Provide the [x, y] coordinate of the cell's center where the given text is located.  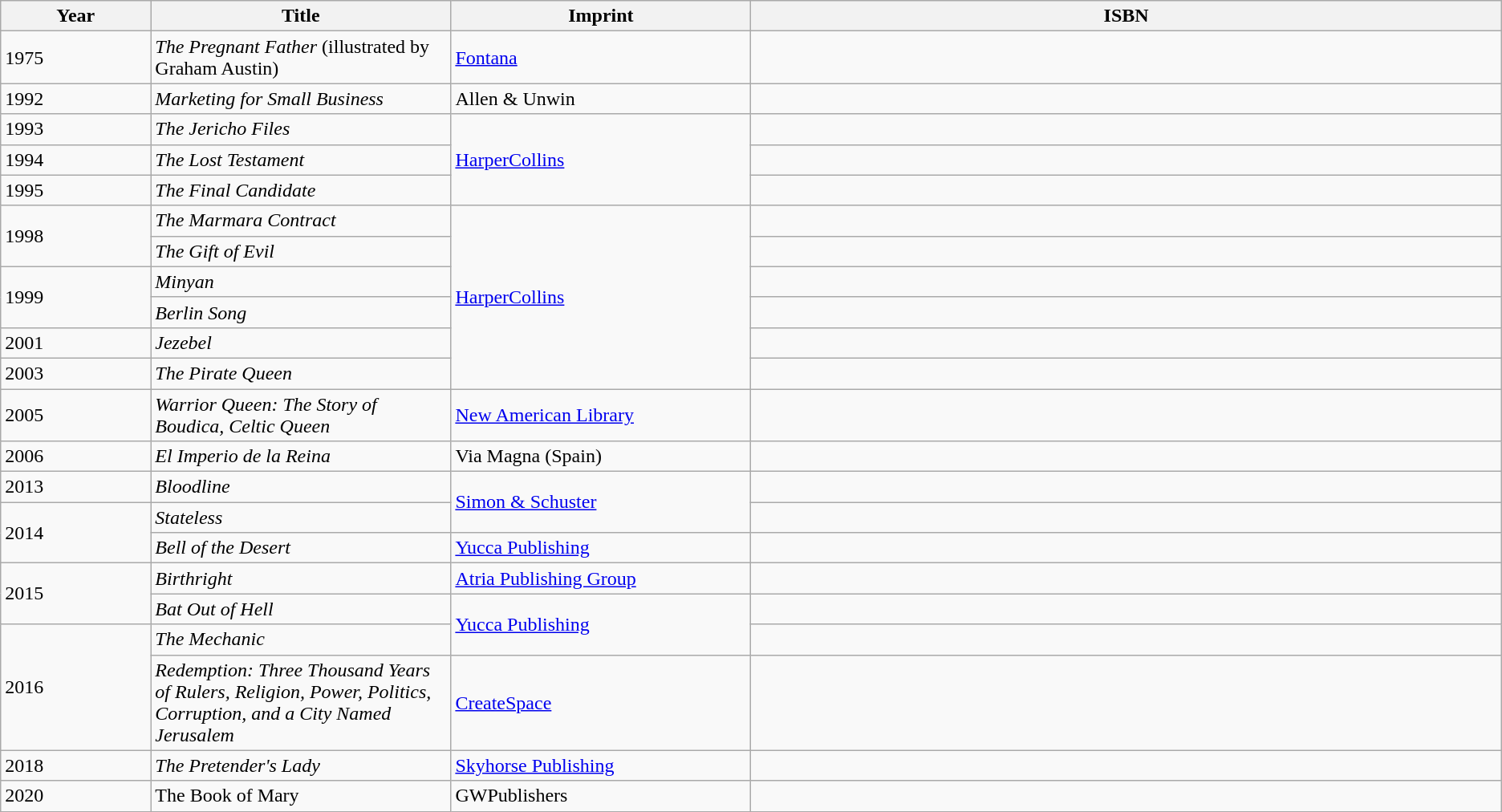
Birthright [301, 579]
Allen & Unwin [601, 99]
CreateSpace [601, 703]
New American Library [601, 414]
Skyhorse Publishing [601, 765]
ISBN [1126, 16]
1992 [75, 99]
Year [75, 16]
1993 [75, 129]
The Gift of Evil [301, 251]
2020 [75, 796]
The Pretender's Lady [301, 765]
GWPublishers [601, 796]
2018 [75, 765]
1999 [75, 297]
1994 [75, 160]
2016 [75, 687]
Jezebel [301, 343]
El Imperio de la Reina [301, 457]
Simon & Schuster [601, 502]
Redemption: Three Thousand Years of Rulers, Religion, Power, Politics, Corruption, and a City Named Jerusalem [301, 703]
2014 [75, 533]
Berlin Song [301, 312]
The Lost Testament [301, 160]
1998 [75, 236]
Stateless [301, 518]
Via Magna (Spain) [601, 457]
2005 [75, 414]
Minyan [301, 282]
Imprint [601, 16]
Warrior Queen: The Story of Boudica, Celtic Queen [301, 414]
Fontana [601, 58]
Bell of the Desert [301, 548]
1995 [75, 190]
Marketing for Small Business [301, 99]
The Jericho Files [301, 129]
2001 [75, 343]
The Pregnant Father (illustrated by Graham Austin) [301, 58]
Bat Out of Hell [301, 609]
Title [301, 16]
Atria Publishing Group [601, 579]
2013 [75, 487]
2003 [75, 373]
2015 [75, 594]
The Marmara Contract [301, 221]
2006 [75, 457]
The Pirate Queen [301, 373]
1975 [75, 58]
Bloodline [301, 487]
The Final Candidate [301, 190]
The Book of Mary [301, 796]
The Mechanic [301, 639]
